Find where the given text appears and provide that cell's center as (x, y) coordinate. 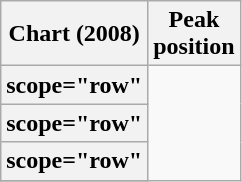
Chart (2008) (74, 34)
Peakposition (194, 34)
